Capture the cell that displays the provided text and extract its [x, y] central coordinate. 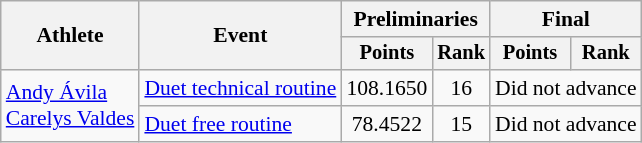
Preliminaries [416, 19]
Andy Ávila Carelys Valdes [70, 106]
15 [461, 124]
78.4522 [386, 124]
Final [566, 19]
Duet technical routine [240, 88]
Duet free routine [240, 124]
108.1650 [386, 88]
16 [461, 88]
Athlete [70, 36]
Event [240, 36]
